From the cell containing the given text, extract its center point as (x, y) coordinate. 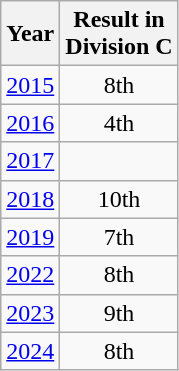
2023 (30, 313)
10th (119, 199)
Year (30, 34)
2018 (30, 199)
2016 (30, 123)
2024 (30, 351)
2015 (30, 85)
2022 (30, 275)
2019 (30, 237)
2017 (30, 161)
4th (119, 123)
9th (119, 313)
Result inDivision C (119, 34)
7th (119, 237)
